Locate the cell with the specified text and output its [X, Y] center coordinate. 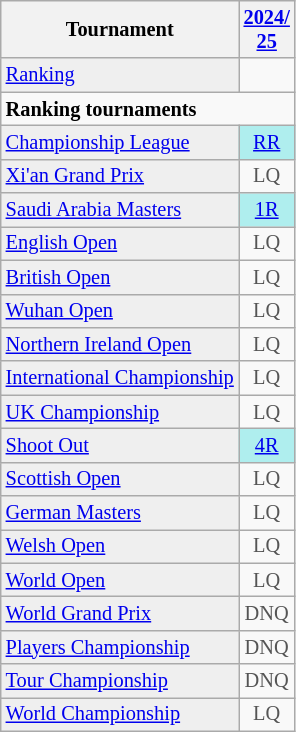
British Open [120, 277]
International Championship [120, 378]
English Open [120, 243]
Tour Championship [120, 681]
World Grand Prix [120, 613]
Ranking tournaments [148, 109]
Xi'an Grand Prix [120, 176]
Northern Ireland Open [120, 344]
World Championship [120, 714]
German Masters [120, 513]
Championship League [120, 142]
Players Championship [120, 647]
2024/25 [267, 29]
Ranking [120, 75]
Saudi Arabia Masters [120, 210]
Wuhan Open [120, 311]
Shoot Out [120, 445]
World Open [120, 580]
Scottish Open [120, 479]
RR [267, 142]
Tournament [120, 29]
Welsh Open [120, 546]
UK Championship [120, 412]
4R [267, 445]
1R [267, 210]
